Extract the [x, y] coordinate from the center of the cell holding the provided text.  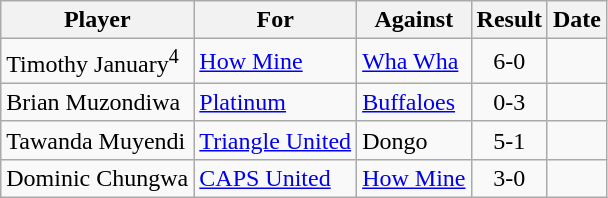
For [276, 20]
3-0 [509, 178]
Dominic Chungwa [98, 178]
Player [98, 20]
CAPS United [276, 178]
Timothy January4 [98, 62]
Dongo [414, 140]
Platinum [276, 102]
Against [414, 20]
Tawanda Muyendi [98, 140]
5-1 [509, 140]
Result [509, 20]
6-0 [509, 62]
Brian Muzondiwa [98, 102]
Wha Wha [414, 62]
Buffaloes [414, 102]
Date [576, 20]
Triangle United [276, 140]
0-3 [509, 102]
